Scan for the cell matching the given text and deliver its [X, Y] coordinate at center. 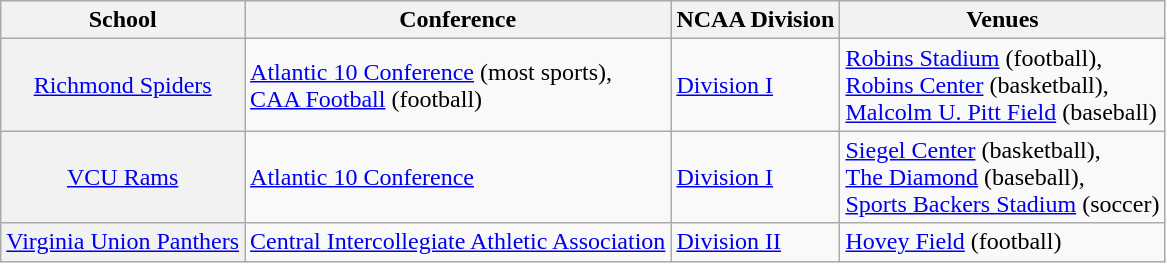
Hovey Field (football) [1002, 242]
Richmond Spiders [123, 85]
Atlantic 10 Conference (most sports), CAA Football (football) [458, 85]
Division II [756, 242]
NCAA Division [756, 20]
Atlantic 10 Conference [458, 177]
Venues [1002, 20]
Robins Stadium (football), Robins Center (basketball), Malcolm U. Pitt Field (baseball) [1002, 85]
Conference [458, 20]
School [123, 20]
Siegel Center (basketball), The Diamond (baseball), Sports Backers Stadium (soccer) [1002, 177]
Central Intercollegiate Athletic Association [458, 242]
Virginia Union Panthers [123, 242]
VCU Rams [123, 177]
